Determine the [x, y] coordinate at the center of the cell enclosing the given text.  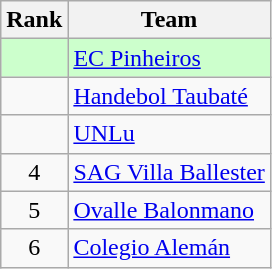
5 [34, 210]
Handebol Taubaté [169, 96]
6 [34, 248]
Ovalle Balonmano [169, 210]
UNLu [169, 134]
SAG Villa Ballester [169, 172]
Team [169, 20]
EC Pinheiros [169, 58]
Colegio Alemán [169, 248]
Rank [34, 20]
4 [34, 172]
